Return the [x, y] coordinate for the center point of the cell that contains the specified text.  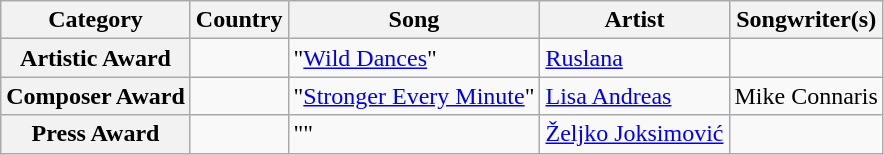
"" [414, 134]
Songwriter(s) [806, 20]
"Wild Dances" [414, 58]
Song [414, 20]
Composer Award [96, 96]
Press Award [96, 134]
Željko Joksimović [634, 134]
Country [239, 20]
Artist [634, 20]
Ruslana [634, 58]
Artistic Award [96, 58]
Category [96, 20]
Mike Connaris [806, 96]
"Stronger Every Minute" [414, 96]
Lisa Andreas [634, 96]
